Output the [x, y] coordinate of the center of the cell containing the given text.  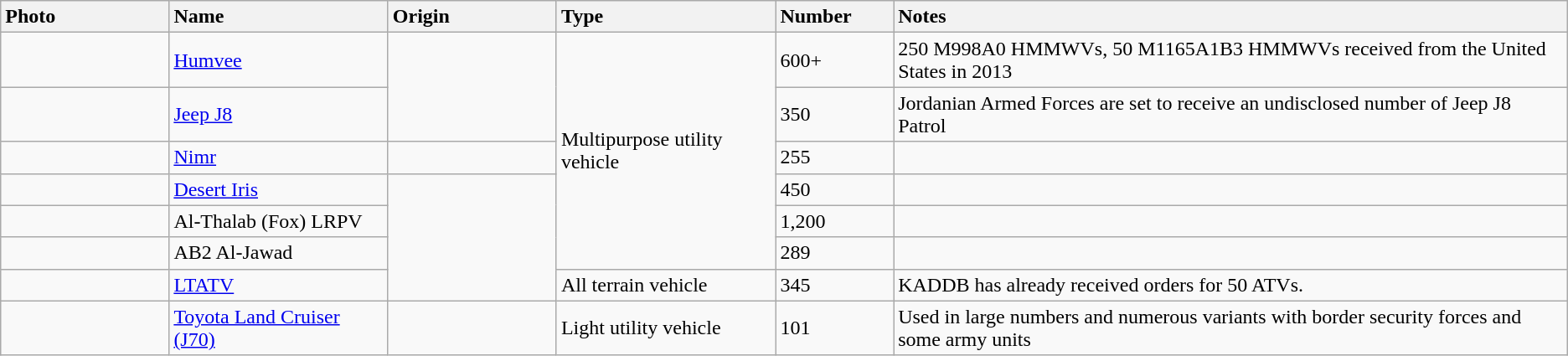
Name [278, 17]
Used in large numbers and numerous variants with border security forces and some army units [1231, 328]
Desert Iris [278, 189]
450 [834, 189]
Toyota Land Cruiser (J70) [278, 328]
Number [834, 17]
1,200 [834, 221]
255 [834, 157]
250 M998A0 HMMWVs, 50 M1165A1B3 HMMWVs received from the United States in 2013 [1231, 60]
AB2 Al-Jawad [278, 253]
Jeep J8 [278, 114]
All terrain vehicle [665, 285]
600+ [834, 60]
289 [834, 253]
Type [665, 17]
KADDB has already received orders for 50 ATVs. [1231, 285]
Photo [85, 17]
LTATV [278, 285]
101 [834, 328]
350 [834, 114]
345 [834, 285]
Humvee [278, 60]
Origin [472, 17]
Multipurpose utility vehicle [665, 151]
Notes [1231, 17]
Nimr [278, 157]
Light utility vehicle [665, 328]
Jordanian Armed Forces are set to receive an undisclosed number of Jeep J8 Patrol [1231, 114]
Al-Thalab (Fox) LRPV [278, 221]
